Extract the [x, y] coordinate from the center of the cell holding the provided text.  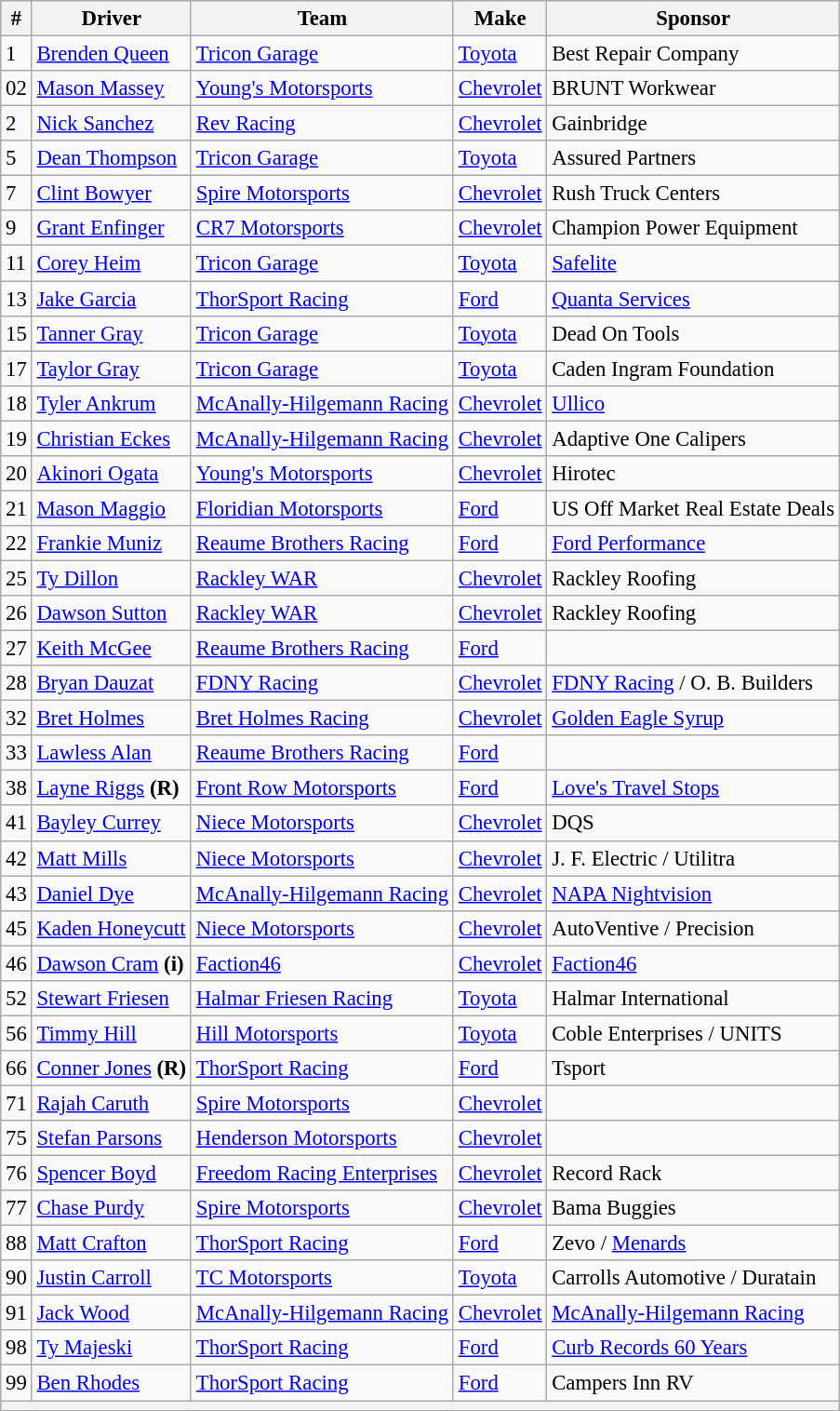
Timmy Hill [112, 1033]
DQS [693, 824]
Bama Buggies [693, 1208]
Daniel Dye [112, 894]
Make [500, 19]
28 [17, 683]
Hill Motorsports [322, 1033]
Jake Garcia [112, 299]
33 [17, 753]
1 [17, 54]
Safelite [693, 263]
Mason Massey [112, 88]
42 [17, 858]
Layne Riggs (R) [112, 788]
22 [17, 544]
Jack Wood [112, 1313]
45 [17, 928]
Dawson Cram (i) [112, 963]
91 [17, 1313]
Corey Heim [112, 263]
Golden Eagle Syrup [693, 719]
43 [17, 894]
Rajah Caruth [112, 1103]
Henderson Motorsports [322, 1138]
Chase Purdy [112, 1208]
Driver [112, 19]
66 [17, 1068]
Tanner Gray [112, 333]
Carrolls Automotive / Duratain [693, 1278]
41 [17, 824]
Floridian Motorsports [322, 508]
Bryan Dauzat [112, 683]
Love's Travel Stops [693, 788]
Akinori Ogata [112, 474]
25 [17, 578]
Brenden Queen [112, 54]
FDNY Racing / O. B. Builders [693, 683]
Mason Maggio [112, 508]
71 [17, 1103]
Ben Rhodes [112, 1383]
Clint Bowyer [112, 194]
Bayley Currey [112, 824]
Matt Crafton [112, 1243]
11 [17, 263]
98 [17, 1349]
Caden Ingram Foundation [693, 369]
Spencer Boyd [112, 1174]
Kaden Honeycutt [112, 928]
Halmar International [693, 999]
02 [17, 88]
52 [17, 999]
Keith McGee [112, 649]
Tsport [693, 1068]
Coble Enterprises / UNITS [693, 1033]
19 [17, 438]
56 [17, 1033]
15 [17, 333]
Dean Thompson [112, 158]
99 [17, 1383]
Ty Majeski [112, 1349]
Adaptive One Calipers [693, 438]
Tyler Ankrum [112, 403]
Lawless Alan [112, 753]
Quanta Services [693, 299]
J. F. Electric / Utilitra [693, 858]
38 [17, 788]
FDNY Racing [322, 683]
32 [17, 719]
2 [17, 124]
Curb Records 60 Years [693, 1349]
Bret Holmes Racing [322, 719]
26 [17, 613]
90 [17, 1278]
# [17, 19]
Hirotec [693, 474]
Dawson Sutton [112, 613]
18 [17, 403]
Sponsor [693, 19]
Christian Eckes [112, 438]
Stewart Friesen [112, 999]
Team [322, 19]
TC Motorsports [322, 1278]
NAPA Nightvision [693, 894]
76 [17, 1174]
75 [17, 1138]
46 [17, 963]
Front Row Motorsports [322, 788]
Ullico [693, 403]
Taylor Gray [112, 369]
Nick Sanchez [112, 124]
Rush Truck Centers [693, 194]
Ford Performance [693, 544]
Dead On Tools [693, 333]
AutoVentive / Precision [693, 928]
Bret Holmes [112, 719]
Ty Dillon [112, 578]
Frankie Muniz [112, 544]
88 [17, 1243]
Campers Inn RV [693, 1383]
9 [17, 228]
21 [17, 508]
13 [17, 299]
CR7 Motorsports [322, 228]
Gainbridge [693, 124]
Stefan Parsons [112, 1138]
Matt Mills [112, 858]
Conner Jones (R) [112, 1068]
Freedom Racing Enterprises [322, 1174]
17 [17, 369]
7 [17, 194]
Best Repair Company [693, 54]
Grant Enfinger [112, 228]
BRUNT Workwear [693, 88]
Halmar Friesen Racing [322, 999]
77 [17, 1208]
27 [17, 649]
Champion Power Equipment [693, 228]
20 [17, 474]
Assured Partners [693, 158]
Justin Carroll [112, 1278]
US Off Market Real Estate Deals [693, 508]
Rev Racing [322, 124]
5 [17, 158]
Zevo / Menards [693, 1243]
Record Rack [693, 1174]
